Capture the cell that displays the provided text and extract its [x, y] central coordinate. 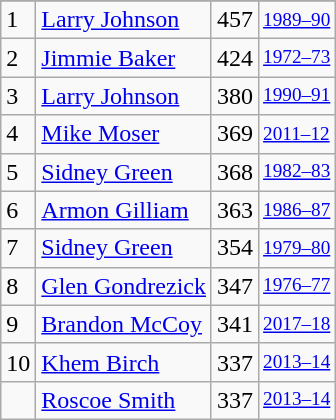
7 [18, 248]
Jimmie Baker [124, 58]
Roscoe Smith [124, 400]
1976–77 [297, 286]
Khem Birch [124, 362]
457 [234, 20]
Armon Gilliam [124, 210]
369 [234, 134]
Brandon McCoy [124, 324]
1990–91 [297, 96]
4 [18, 134]
10 [18, 362]
1986–87 [297, 210]
347 [234, 286]
424 [234, 58]
6 [18, 210]
2 [18, 58]
2017–18 [297, 324]
1989–90 [297, 20]
1972–73 [297, 58]
Glen Gondrezick [124, 286]
5 [18, 172]
8 [18, 286]
363 [234, 210]
380 [234, 96]
Mike Moser [124, 134]
2011–12 [297, 134]
9 [18, 324]
1982–83 [297, 172]
341 [234, 324]
1 [18, 20]
1979–80 [297, 248]
368 [234, 172]
3 [18, 96]
354 [234, 248]
